Identify which cell holds the provided text, then report its [x, y] central coordinate. 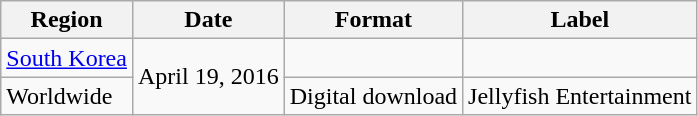
Format [373, 20]
Label [580, 20]
Worldwide [67, 96]
Jellyfish Entertainment [580, 96]
Date [208, 20]
April 19, 2016 [208, 77]
South Korea [67, 58]
Region [67, 20]
Digital download [373, 96]
